Pinpoint the cell where the given text exists, returning its [X, Y] midpoint coordinate. 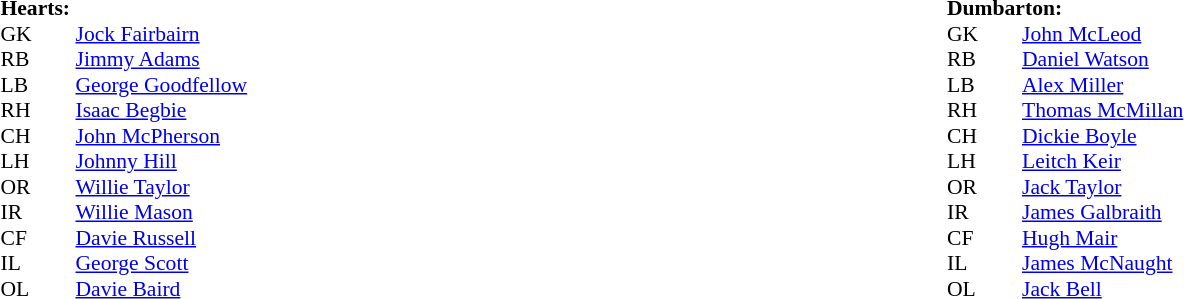
Thomas McMillan [1102, 111]
Jimmy Adams [162, 59]
Willie Taylor [162, 187]
Dickie Boyle [1102, 136]
John McLeod [1102, 34]
Jock Fairbairn [162, 34]
George Goodfellow [162, 85]
Jack Taylor [1102, 187]
Leitch Keir [1102, 161]
James McNaught [1102, 263]
Davie Russell [162, 238]
Daniel Watson [1102, 59]
Isaac Begbie [162, 111]
George Scott [162, 263]
Johnny Hill [162, 161]
John McPherson [162, 136]
Willie Mason [162, 213]
James Galbraith [1102, 213]
Alex Miller [1102, 85]
Hugh Mair [1102, 238]
